Locate the cell with the specified text and output its [x, y] center coordinate. 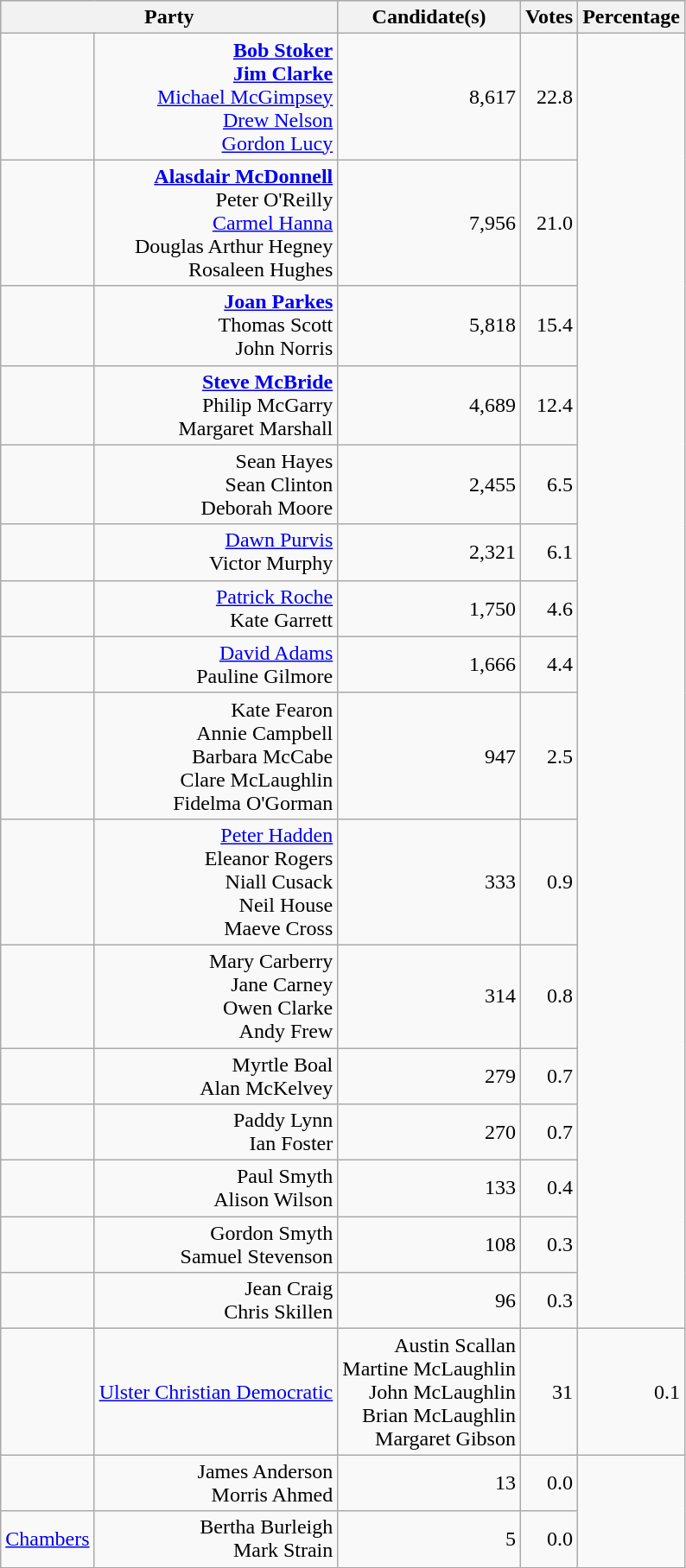
22.8 [549, 97]
6.5 [549, 484]
270 [429, 1133]
Gordon SmythSamuel Stevenson [216, 1245]
15.4 [549, 326]
0.1 [632, 1392]
7,956 [429, 223]
Paul SmythAlison Wilson [216, 1188]
Austin ScallanMartine McLaughlinJohn McLaughlinBrian McLaughlinMargaret Gibson [429, 1392]
947 [429, 756]
1,666 [429, 665]
333 [429, 882]
279 [429, 1076]
5,818 [429, 326]
2,455 [429, 484]
Chambers [48, 1539]
133 [429, 1188]
Bertha BurleighMark Strain [216, 1539]
5 [429, 1539]
4,689 [429, 405]
1,750 [429, 608]
4.4 [549, 665]
Party [169, 17]
Mary CarberryJane CarneyOwen ClarkeAndy Frew [216, 996]
Alasdair McDonnellPeter O'ReillyCarmel HannaDouglas Arthur HegneyRosaleen Hughes [216, 223]
Steve McBridePhilip McGarryMargaret Marshall [216, 405]
13 [429, 1483]
Peter HaddenEleanor RogersNiall CusackNeil HouseMaeve Cross [216, 882]
Ulster Christian Democratic [216, 1392]
21.0 [549, 223]
James AndersonMorris Ahmed [216, 1483]
108 [429, 1245]
0.8 [549, 996]
David AdamsPauline Gilmore [216, 665]
0.4 [549, 1188]
Bob StokerJim ClarkeMichael McGimpseyDrew NelsonGordon Lucy [216, 97]
0.9 [549, 882]
Paddy LynnIan Foster [216, 1133]
Jean CraigChris Skillen [216, 1300]
Candidate(s) [429, 17]
Joan ParkesThomas ScottJohn Norris [216, 326]
Percentage [632, 17]
2,321 [429, 553]
Sean HayesSean ClintonDeborah Moore [216, 484]
96 [429, 1300]
Votes [549, 17]
31 [549, 1392]
2.5 [549, 756]
Dawn PurvisVictor Murphy [216, 553]
12.4 [549, 405]
Kate FearonAnnie CampbellBarbara McCabeClare McLaughlinFidelma O'Gorman [216, 756]
4.6 [549, 608]
6.1 [549, 553]
314 [429, 996]
Myrtle BoalAlan McKelvey [216, 1076]
8,617 [429, 97]
Patrick RocheKate Garrett [216, 608]
